Extract the (x, y) coordinate from the center of the cell holding the provided text.  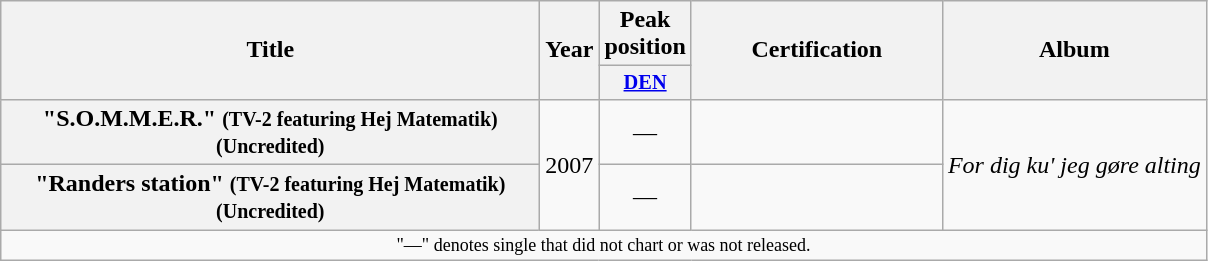
Peak position (645, 34)
Album (1074, 50)
2007 (570, 164)
DEN (645, 83)
"S.O.M.M.E.R." (TV-2 featuring Hej Matematik) (Uncredited) (270, 132)
"—" denotes single that did not chart or was not released. (604, 246)
"Randers station" (TV-2 featuring Hej Matematik) (Uncredited) (270, 198)
Title (270, 50)
For dig ku' jeg gøre alting (1074, 164)
Year (570, 50)
Certification (816, 50)
